Detect which cell encompasses the target text, then output its (X, Y) center coordinate. 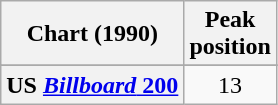
13 (230, 85)
US Billboard 200 (92, 85)
Peakposition (230, 34)
Chart (1990) (92, 34)
